Extract the [X, Y] coordinate from the center of the cell holding the provided text.  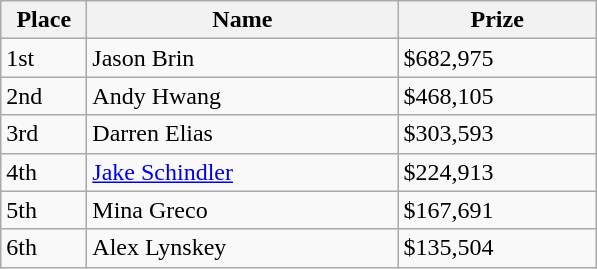
Jason Brin [242, 58]
5th [44, 210]
Place [44, 20]
$135,504 [498, 248]
Prize [498, 20]
1st [44, 58]
Alex Lynskey [242, 248]
Andy Hwang [242, 96]
6th [44, 248]
$303,593 [498, 134]
$167,691 [498, 210]
Jake Schindler [242, 172]
2nd [44, 96]
Darren Elias [242, 134]
Mina Greco [242, 210]
3rd [44, 134]
Name [242, 20]
$224,913 [498, 172]
$468,105 [498, 96]
$682,975 [498, 58]
4th [44, 172]
